Find where the given text appears and provide that cell's center as (x, y) coordinate. 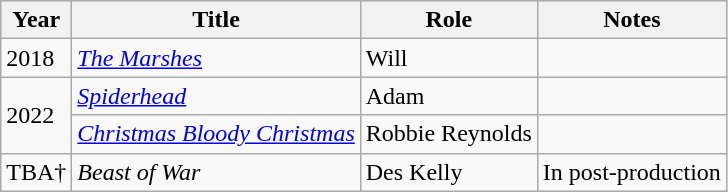
The Marshes (216, 58)
Will (448, 58)
2022 (36, 115)
Robbie Reynolds (448, 134)
Christmas Bloody Christmas (216, 134)
TBA† (36, 172)
Notes (632, 20)
In post-production (632, 172)
Spiderhead (216, 96)
Des Kelly (448, 172)
Year (36, 20)
Title (216, 20)
Adam (448, 96)
Role (448, 20)
Beast of War (216, 172)
2018 (36, 58)
